Return (X, Y) of the center of cell containing provided text 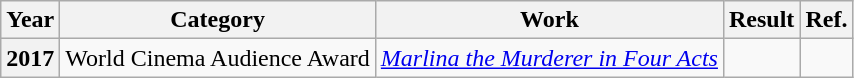
Year (30, 20)
Category (218, 20)
2017 (30, 58)
Work (549, 20)
Ref. (826, 20)
Result (761, 20)
World Cinema Audience Award (218, 58)
Marlina the Murderer in Four Acts (549, 58)
